Search for the cell housing the specified text and yield its [x, y] center coordinate. 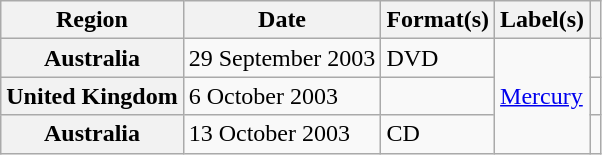
29 September 2003 [282, 58]
CD [438, 134]
Mercury [542, 96]
Date [282, 20]
DVD [438, 58]
6 October 2003 [282, 96]
Region [92, 20]
Label(s) [542, 20]
United Kingdom [92, 96]
13 October 2003 [282, 134]
Format(s) [438, 20]
